Find where the given text appears and provide that cell's center as (x, y) coordinate. 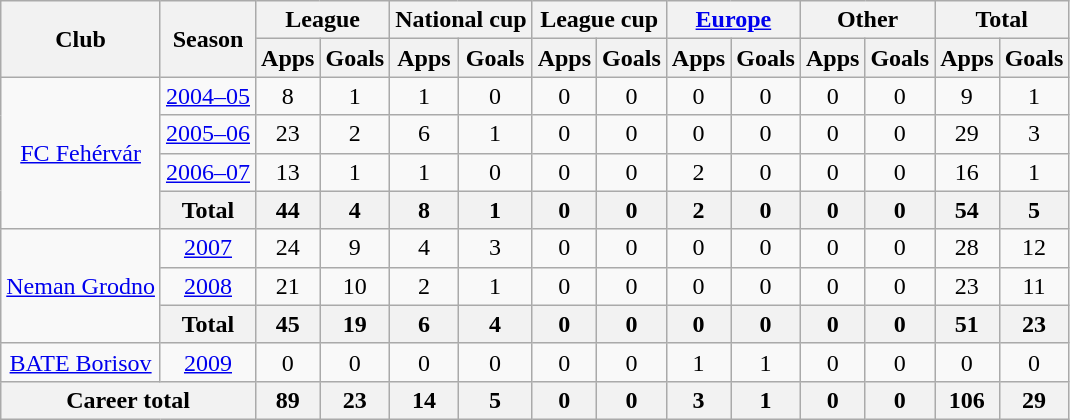
19 (355, 324)
2006–07 (208, 172)
45 (288, 324)
24 (288, 248)
13 (288, 172)
10 (355, 286)
2007 (208, 248)
2008 (208, 286)
106 (967, 400)
12 (1034, 248)
21 (288, 286)
Other (867, 20)
Career total (128, 400)
FC Fehérvár (81, 153)
Club (81, 39)
2009 (208, 362)
National cup (461, 20)
League cup (599, 20)
51 (967, 324)
Season (208, 39)
League (323, 20)
28 (967, 248)
2004–05 (208, 96)
44 (288, 210)
Neman Grodno (81, 286)
14 (424, 400)
11 (1034, 286)
16 (967, 172)
54 (967, 210)
BATE Borisov (81, 362)
Europe (733, 20)
89 (288, 400)
2005–06 (208, 134)
